Provide the [x, y] coordinate of the cell's center where the given text is located.  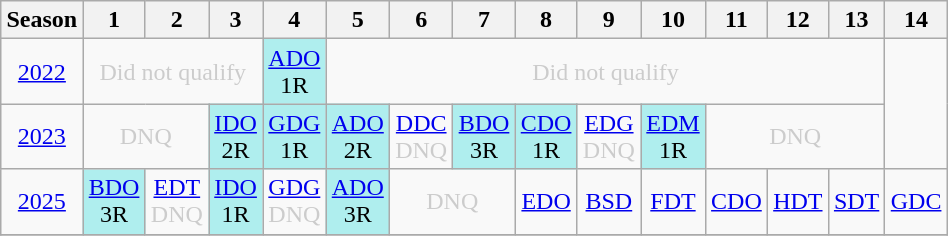
FDT [674, 202]
GDG1R [294, 136]
6 [420, 20]
2 [176, 20]
BSD [608, 202]
10 [674, 20]
IDO2R [236, 136]
GDC [916, 202]
2025 [42, 202]
EDO [546, 202]
SDT [856, 202]
ADO2R [358, 136]
CDO1R [546, 136]
EDGDNQ [608, 136]
1 [114, 20]
8 [546, 20]
11 [736, 20]
Season [42, 20]
7 [484, 20]
HDT [798, 202]
IDO1R [236, 202]
ADO1R [294, 72]
12 [798, 20]
2022 [42, 72]
CDO [736, 202]
13 [856, 20]
ADO3R [358, 202]
EDM1R [674, 136]
9 [608, 20]
5 [358, 20]
3 [236, 20]
EDTDNQ [176, 202]
4 [294, 20]
DDCDNQ [420, 136]
2023 [42, 136]
14 [916, 20]
GDGDNQ [294, 202]
